Provide the [x, y] coordinate of the cell's center where the given text is located.  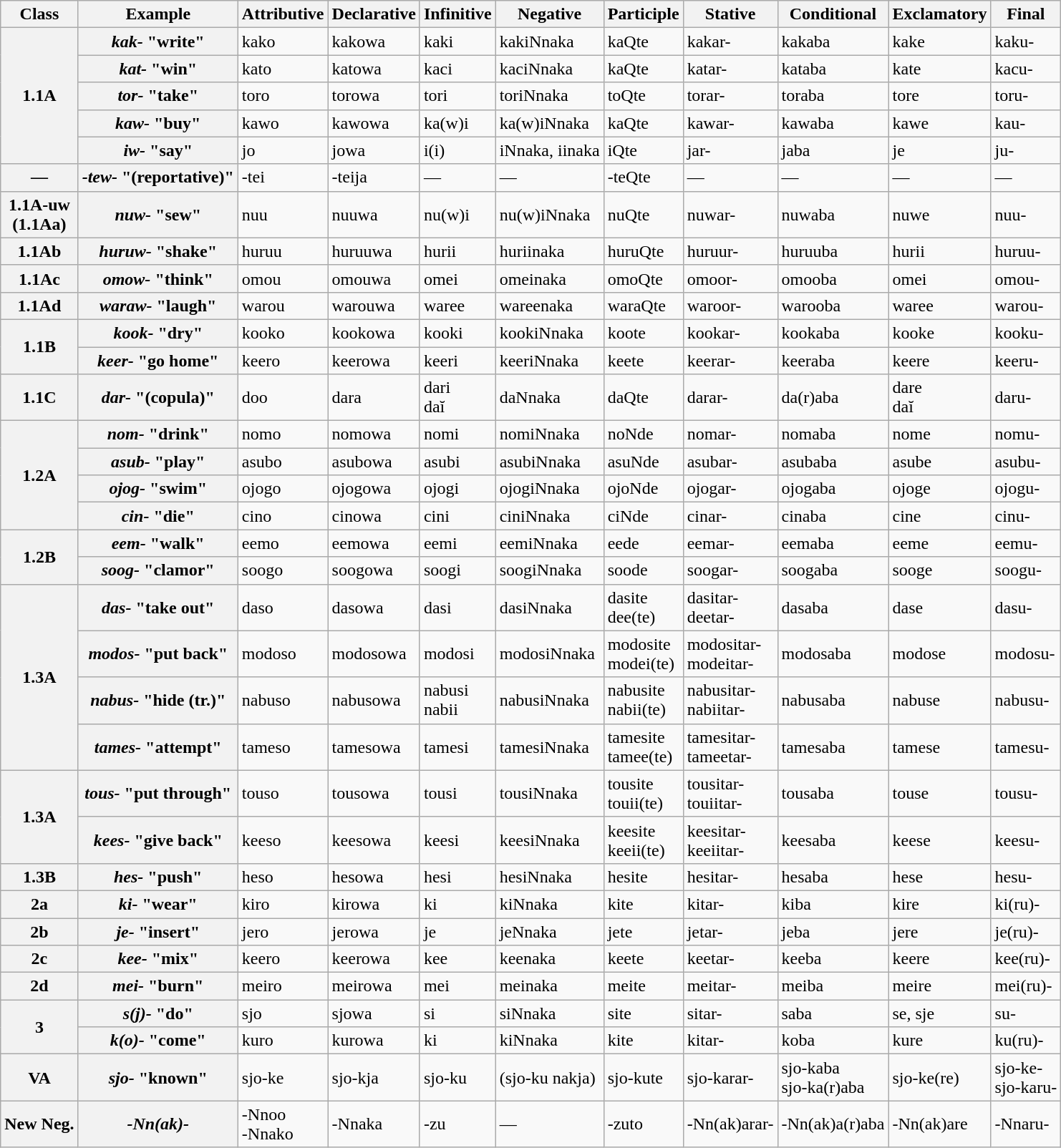
tamese [939, 747]
da(r)aba [833, 398]
nomi [457, 434]
warou- [1026, 306]
kire [939, 904]
kak- "write" [158, 42]
nabusitenabii(te) [643, 700]
si [457, 1013]
ka(w)i [457, 123]
kako [283, 42]
iQte [643, 150]
nome [939, 434]
tamesiNnaka [550, 747]
jetar- [730, 931]
tousitar-touiitar- [730, 793]
Example [158, 14]
nuw- "sew" [158, 215]
-Nnaka [374, 1124]
sjowa [374, 1013]
modositemodei(te) [643, 654]
keesowa [374, 840]
kuro [283, 1041]
touse [939, 793]
kaki [457, 42]
tamesitar-tameetar- [730, 747]
-Nnoo-Nnako [283, 1124]
hese [939, 877]
ojogo [283, 489]
darar- [730, 398]
kookowa [374, 333]
keesi [457, 840]
jeNnaka [550, 931]
mei(ru)- [1026, 986]
asubaba [833, 462]
daru- [1026, 398]
tousaba [833, 793]
sjo-ke-sjo-karu- [1026, 1078]
-Nn(ak)a(r)aba [833, 1124]
kawe [939, 123]
nomo [283, 434]
modosu- [1026, 654]
cinu- [1026, 516]
asubowa [374, 462]
jere [939, 931]
kurowa [374, 1041]
-teija [374, 177]
-zuto [643, 1124]
nomiNnaka [550, 434]
ojogar- [730, 489]
Attributive [283, 14]
nu(w)i [457, 215]
i(i) [457, 150]
keese [939, 840]
ojoge [939, 489]
Participle [643, 14]
kato [283, 69]
ki- "wear" [158, 904]
soogowa [374, 570]
omouwa [374, 278]
katar- [730, 69]
ki(ru)- [1026, 904]
keeba [833, 959]
nabusitar-nabiitar- [730, 700]
meitar- [730, 986]
hesu- [1026, 877]
-teQte [643, 177]
je- "insert" [158, 931]
1.3B [39, 877]
dara [374, 398]
s(j)- "do" [158, 1013]
tousiNnaka [550, 793]
huruuwa [374, 251]
doo [283, 398]
modos- "put back" [158, 654]
1.1A-uw(1.1Aa) [39, 215]
kakowa [374, 42]
asubiNnaka [550, 462]
sjo-kute [643, 1078]
1.1Ac [39, 278]
jero [283, 931]
kake [939, 42]
-tew- "(reportative)" [158, 177]
meirowa [374, 986]
eem- "walk" [158, 543]
tamesaba [833, 747]
meiro [283, 986]
cin- "die" [158, 516]
nom- "drink" [158, 434]
kee(ru)- [1026, 959]
soogo [283, 570]
modose [939, 654]
site [643, 1013]
siNnaka [550, 1013]
keesiNnaka [550, 840]
keenaka [550, 959]
-zu [457, 1124]
1.2B [39, 557]
sjo-ku [457, 1078]
kookar- [730, 333]
jaba [833, 150]
eemiNnaka [550, 543]
kataba [833, 69]
modosi [457, 654]
dasitar-deetar- [730, 607]
keesitekeeii(te) [643, 840]
je(ru)- [1026, 931]
tous- "put through" [158, 793]
omou [283, 278]
mei- "burn" [158, 986]
hesowa [374, 877]
keeru- [1026, 360]
tore [939, 96]
sjo-ke [283, 1078]
nabusaba [833, 700]
1.1Ab [39, 251]
jete [643, 931]
soogi [457, 570]
keesu- [1026, 840]
kawo [283, 123]
kaku- [1026, 42]
cinaba [833, 516]
New Neg. [39, 1124]
nabusinabii [457, 700]
warooba [833, 306]
-Nnaru- [1026, 1124]
(sjo-ku nakja) [550, 1078]
kees- "give back" [158, 840]
eede [643, 543]
kate [939, 69]
sitar- [730, 1013]
koba [833, 1041]
cini [457, 516]
dasowa [374, 607]
keer- "go home" [158, 360]
koote [643, 333]
keeso [283, 840]
2c [39, 959]
das- "take out" [158, 607]
tameso [283, 747]
sjo [283, 1013]
katowa [374, 69]
kookiNnaka [550, 333]
warouwa [374, 306]
jowa [374, 150]
keeriNnaka [550, 360]
omeinaka [550, 278]
asubi [457, 462]
kakaba [833, 42]
meinaka [550, 986]
1.1A [39, 96]
asubo [283, 462]
hesitar- [730, 877]
kiba [833, 904]
kaciNnaka [550, 69]
kiro [283, 904]
dasiNnaka [550, 607]
ojog- "swim" [158, 489]
kooko [283, 333]
kawaba [833, 123]
cinowa [374, 516]
torar- [730, 96]
keerar- [730, 360]
hesi [457, 877]
huruu- [1026, 251]
heso [283, 877]
nuu- [1026, 215]
keesaba [833, 840]
nu(w)iNnaka [550, 215]
sooge [939, 570]
jar- [730, 150]
-tei [283, 177]
jerowa [374, 931]
soogaba [833, 570]
Final [1026, 14]
kat- "win" [158, 69]
dar- "(copula)" [158, 398]
1.2A [39, 475]
iw- "say" [158, 150]
asube [939, 462]
huruur- [730, 251]
dasi [457, 607]
soogiNnaka [550, 570]
kacu- [1026, 69]
kaci [457, 69]
nuuwa [374, 215]
huruQte [643, 251]
1.1Ad [39, 306]
kawar- [730, 123]
-Nn(ak)- [158, 1124]
tousowa [374, 793]
asubar- [730, 462]
Declarative [374, 14]
toro [283, 96]
meiba [833, 986]
wareenaka [550, 306]
mei [457, 986]
eemi [457, 543]
torowa [374, 96]
1.1B [39, 346]
modosiNnaka [550, 654]
jo [283, 150]
cino [283, 516]
dasitedee(te) [643, 607]
hesiNnaka [550, 877]
kookaba [833, 333]
kooke [939, 333]
kooki [457, 333]
kakiNnaka [550, 42]
nomaba [833, 434]
kure [939, 1041]
ojogiNnaka [550, 489]
modosaba [833, 654]
omoQte [643, 278]
jeba [833, 931]
sjo-kja [374, 1078]
keeri [457, 360]
kooku- [1026, 333]
daso [283, 607]
eemaba [833, 543]
1.1C [39, 398]
asub- "play" [158, 462]
saba [833, 1013]
se, sje [939, 1013]
Stative [730, 14]
ojogaba [833, 489]
omow- "think" [158, 278]
sjo-kabasjo-ka(r)aba [833, 1078]
nuwe [939, 215]
2d [39, 986]
daridaĭ [457, 398]
nomar- [730, 434]
Negative [550, 14]
keesitar-keeiitar- [730, 840]
nabusu- [1026, 700]
eemu- [1026, 543]
iNnaka, iinaka [550, 150]
ojoNde [643, 489]
nomowa [374, 434]
waraQte [643, 306]
k(o)- "come" [158, 1041]
tousitetouii(te) [643, 793]
warou [283, 306]
Conditional [833, 14]
keetar- [730, 959]
kakar- [730, 42]
tousi [457, 793]
ju- [1026, 150]
tamesu- [1026, 747]
toriNnaka [550, 96]
VA [39, 1078]
asuNde [643, 462]
kook- "dry" [158, 333]
dasu- [1026, 607]
eemowa [374, 543]
soogar- [730, 570]
omoor- [730, 278]
touso [283, 793]
asubu- [1026, 462]
tor- "take" [158, 96]
soogu- [1026, 570]
toQte [643, 96]
Exclamatory [939, 14]
nuu [283, 215]
sjo-karar- [730, 1078]
noNde [643, 434]
daNnaka [550, 398]
tori [457, 96]
-Nn(ak)arar- [730, 1124]
Infinitive [457, 14]
hesaba [833, 877]
tamesitetamee(te) [643, 747]
dase [939, 607]
nuwar- [730, 215]
omooba [833, 278]
kawowa [374, 123]
3 [39, 1027]
hesite [643, 877]
nuQte [643, 215]
sjo- "known" [158, 1078]
kee [457, 959]
waroor- [730, 306]
meite [643, 986]
su- [1026, 1013]
nabusiNnaka [550, 700]
daredaĭ [939, 398]
waraw- "laugh" [158, 306]
nuwaba [833, 215]
nabusowa [374, 700]
keeraba [833, 360]
cine [939, 516]
eemo [283, 543]
kirowa [374, 904]
tamesi [457, 747]
modositar-modeitar- [730, 654]
omou- [1026, 278]
nabus- "hide (tr.)" [158, 700]
huruu [283, 251]
ka(w)iNnaka [550, 123]
huruw- "shake" [158, 251]
nabuse [939, 700]
tames- "attempt" [158, 747]
meire [939, 986]
eeme [939, 543]
cinar- [730, 516]
2b [39, 931]
huruuba [833, 251]
tamesowa [374, 747]
huriinaka [550, 251]
daQte [643, 398]
toru- [1026, 96]
ojogowa [374, 489]
sjo-ke(re) [939, 1078]
modosowa [374, 654]
nomu- [1026, 434]
eemar- [730, 543]
hes- "push" [158, 877]
Class [39, 14]
soode [643, 570]
tousu- [1026, 793]
soog- "clamor" [158, 570]
ku(ru)- [1026, 1041]
2a [39, 904]
nabuso [283, 700]
kau- [1026, 123]
dasaba [833, 607]
ojogu- [1026, 489]
toraba [833, 96]
ciNde [643, 516]
kaw- "buy" [158, 123]
modoso [283, 654]
ciniNnaka [550, 516]
ojogi [457, 489]
kee- "mix" [158, 959]
-Nn(ak)are [939, 1124]
